Scan for the cell matching the given text and deliver its (X, Y) coordinate at center. 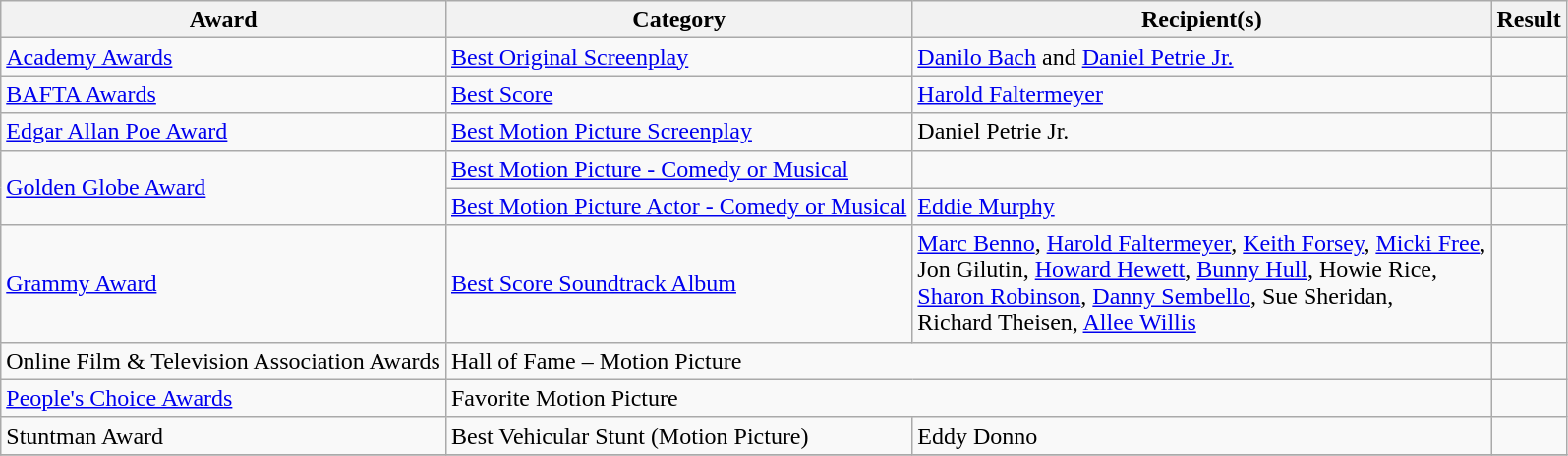
Result (1529, 20)
Best Score Soundtrack Album (678, 283)
Stuntman Award (224, 435)
Best Vehicular Stunt (Motion Picture) (678, 435)
Online Film & Television Association Awards (224, 361)
Harold Faltermeyer (1201, 94)
Best Motion Picture Screenplay (678, 132)
Danilo Bach and Daniel Petrie Jr. (1201, 57)
Favorite Motion Picture (967, 398)
Best Motion Picture - Comedy or Musical (678, 169)
Golden Globe Award (224, 188)
Recipient(s) (1201, 20)
Eddie Murphy (1201, 206)
Category (678, 20)
Academy Awards (224, 57)
People's Choice Awards (224, 398)
Edgar Allan Poe Award (224, 132)
BAFTA Awards (224, 94)
Eddy Donno (1201, 435)
Best Score (678, 94)
Daniel Petrie Jr. (1201, 132)
Best Original Screenplay (678, 57)
Grammy Award (224, 283)
Best Motion Picture Actor - Comedy or Musical (678, 206)
Award (224, 20)
Hall of Fame – Motion Picture (967, 361)
